Scan for the cell matching the given text and deliver its [x, y] coordinate at center. 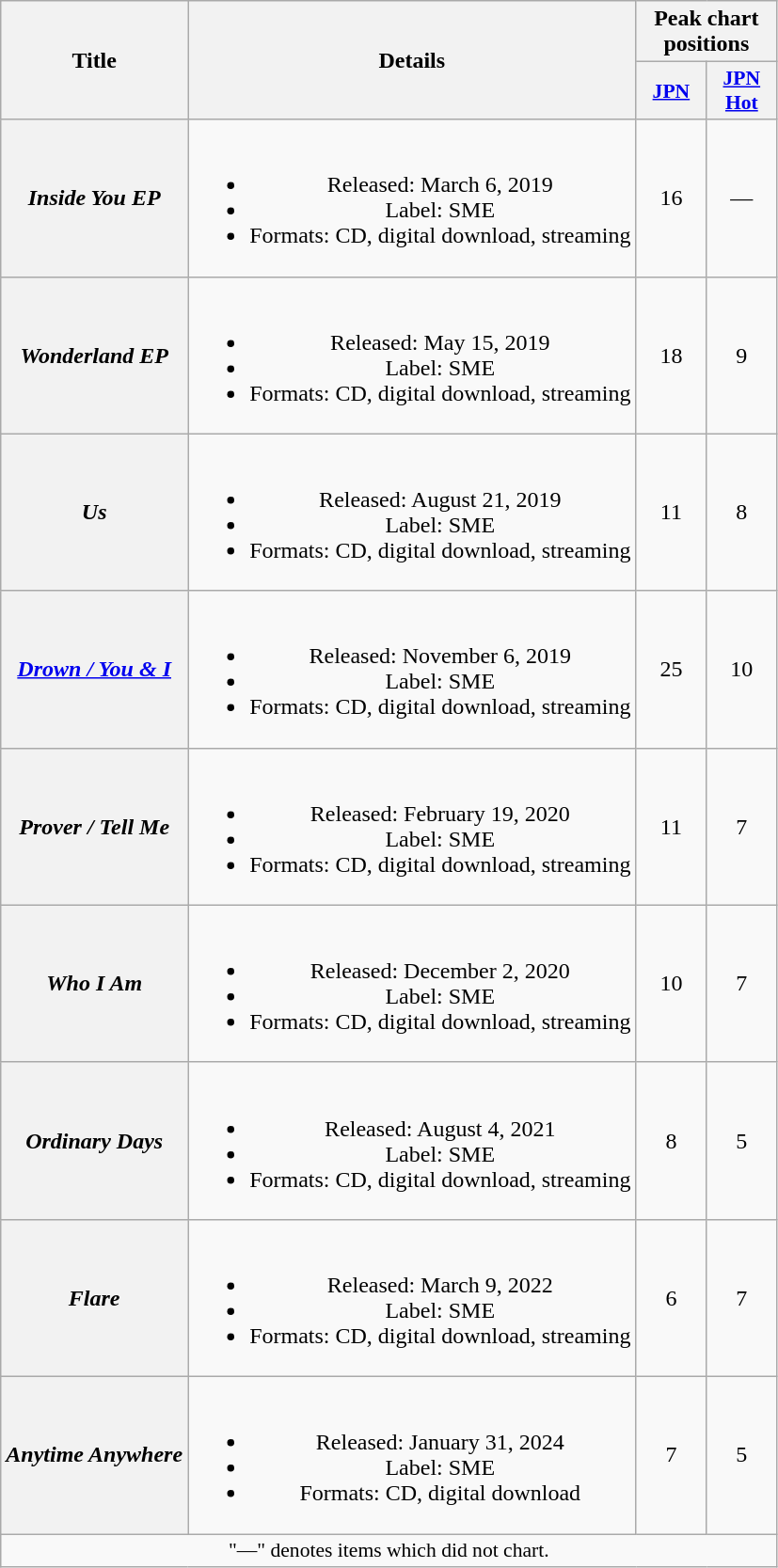
Who I Am [94, 984]
Released: August 21, 2019Label: SMEFormats: CD, digital download, streaming [412, 512]
9 [741, 356]
Anytime Anywhere [94, 1454]
"—" denotes items which did not chart. [389, 1550]
Released: February 19, 2020Label: SMEFormats: CD, digital download, streaming [412, 826]
Wonderland EP [94, 356]
18 [672, 356]
25 [672, 670]
— [741, 198]
Us [94, 512]
Released: August 4, 2021Label: SMEFormats: CD, digital download, streaming [412, 1140]
Details [412, 60]
Flare [94, 1298]
Peak chartpositions [707, 32]
6 [672, 1298]
JPNHot [741, 90]
JPN [672, 90]
Released: November 6, 2019Label: SMEFormats: CD, digital download, streaming [412, 670]
Released: December 2, 2020Label: SMEFormats: CD, digital download, streaming [412, 984]
16 [672, 198]
Released: May 15, 2019Label: SMEFormats: CD, digital download, streaming [412, 356]
Released: March 9, 2022Label: SMEFormats: CD, digital download, streaming [412, 1298]
Ordinary Days [94, 1140]
Drown / You & I [94, 670]
Released: January 31, 2024Label: SMEFormats: CD, digital download [412, 1454]
Released: March 6, 2019Label: SMEFormats: CD, digital download, streaming [412, 198]
Prover / Tell Me [94, 826]
Title [94, 60]
Inside You EP [94, 198]
